Return [x, y] of the center of cell containing provided text 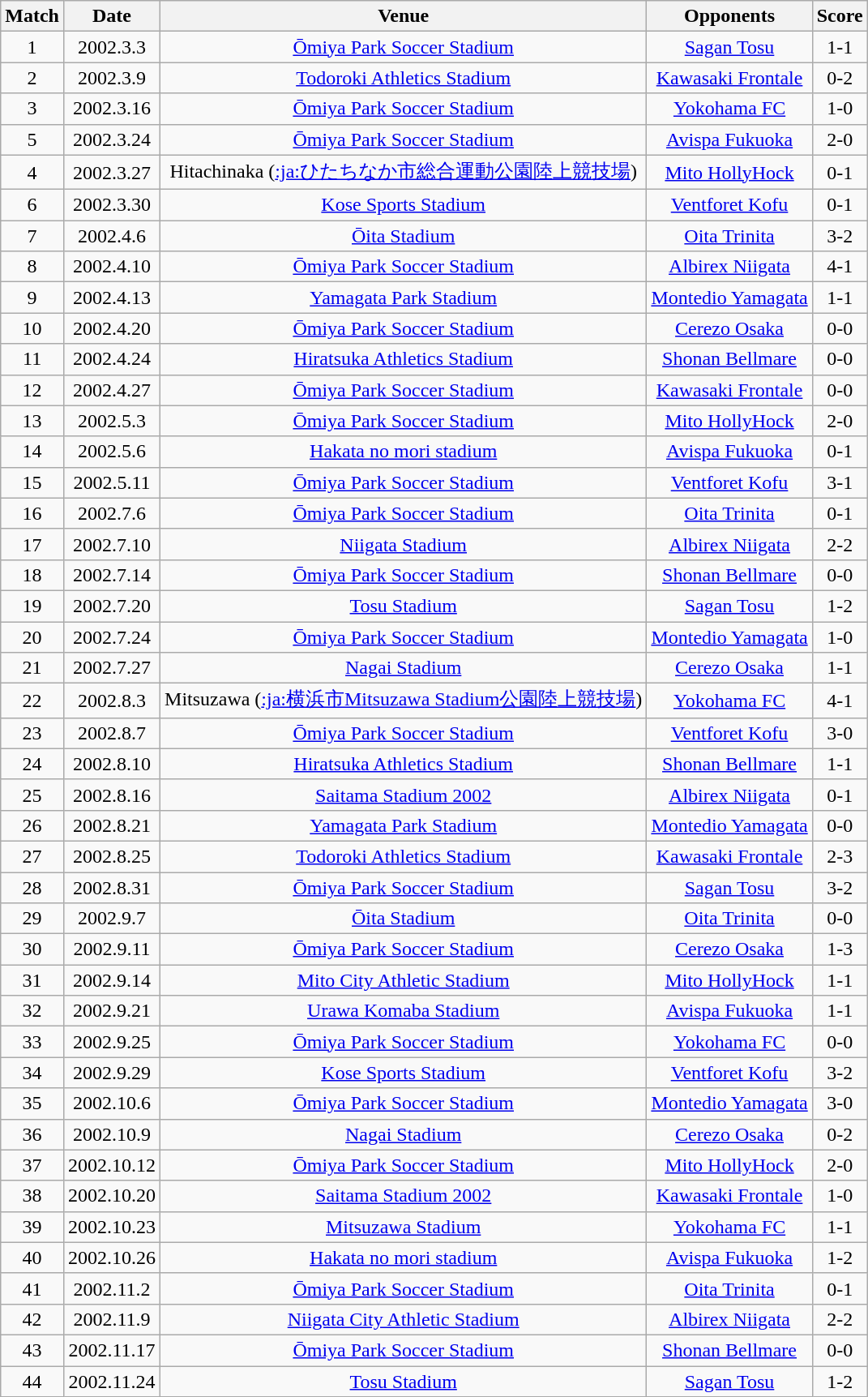
2002.11.17 [112, 1350]
2002.3.30 [112, 205]
18 [32, 575]
29 [32, 919]
Score [840, 16]
Match [32, 16]
23 [32, 733]
1-3 [840, 949]
2002.9.25 [112, 1042]
2002.7.20 [112, 606]
2002.7.10 [112, 544]
2002.8.16 [112, 795]
15 [32, 482]
2002.5.11 [112, 482]
35 [32, 1103]
2002.8.7 [112, 733]
2002.8.31 [112, 888]
2002.4.10 [112, 267]
Mito City Athletic Stadium [404, 980]
2002.4.27 [112, 390]
31 [32, 980]
2002.3.27 [112, 172]
20 [32, 636]
2002.3.3 [112, 47]
25 [32, 795]
2002.10.23 [112, 1227]
17 [32, 544]
1 [32, 47]
14 [32, 452]
30 [32, 949]
28 [32, 888]
36 [32, 1134]
2002.8.10 [112, 764]
2-3 [840, 856]
2002.8.21 [112, 825]
37 [32, 1165]
Mitsuzawa Stadium [404, 1227]
Opponents [729, 16]
2002.7.6 [112, 513]
Venue [404, 16]
5 [32, 139]
Mitsuzawa (:ja:横浜市Mitsuzawa Stadium公園陸上競技場) [404, 701]
2002.9.29 [112, 1073]
2002.9.21 [112, 1011]
41 [32, 1288]
2002.10.26 [112, 1258]
2002.4.24 [112, 359]
2002.9.14 [112, 980]
2002.10.12 [112, 1165]
2002.10.9 [112, 1134]
24 [32, 764]
39 [32, 1227]
2002.3.9 [112, 78]
22 [32, 701]
2002.11.24 [112, 1381]
2002.11.9 [112, 1319]
6 [32, 205]
Date [112, 16]
2002.4.6 [112, 236]
3-1 [840, 482]
26 [32, 825]
2002.7.27 [112, 668]
Niigata Stadium [404, 544]
10 [32, 328]
44 [32, 1381]
Hitachinaka (:ja:ひたちなか市総合運動公園陸上競技場) [404, 172]
2002.9.11 [112, 949]
2002.10.20 [112, 1196]
33 [32, 1042]
32 [32, 1011]
Urawa Komaba Stadium [404, 1011]
2 [32, 78]
19 [32, 606]
2002.4.13 [112, 298]
27 [32, 856]
2002.8.25 [112, 856]
2002.5.6 [112, 452]
21 [32, 668]
13 [32, 421]
2002.8.3 [112, 701]
34 [32, 1073]
2002.4.20 [112, 328]
2002.5.3 [112, 421]
38 [32, 1196]
40 [32, 1258]
16 [32, 513]
2002.11.2 [112, 1288]
9 [32, 298]
2002.3.16 [112, 109]
4 [32, 172]
2002.10.6 [112, 1103]
2002.7.24 [112, 636]
11 [32, 359]
2002.7.14 [112, 575]
Niigata City Athletic Stadium [404, 1319]
2002.3.24 [112, 139]
43 [32, 1350]
2002.9.7 [112, 919]
7 [32, 236]
42 [32, 1319]
8 [32, 267]
3 [32, 109]
12 [32, 390]
